Output the [x, y] coordinate of the center of the cell containing the given text.  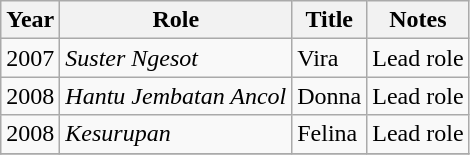
Suster Ngesot [176, 58]
Felina [330, 134]
2007 [30, 58]
Year [30, 20]
Donna [330, 96]
Kesurupan [176, 134]
Notes [418, 20]
Title [330, 20]
Role [176, 20]
Vira [330, 58]
Hantu Jembatan Ancol [176, 96]
